Locate the cell with the specified text and output its (X, Y) center coordinate. 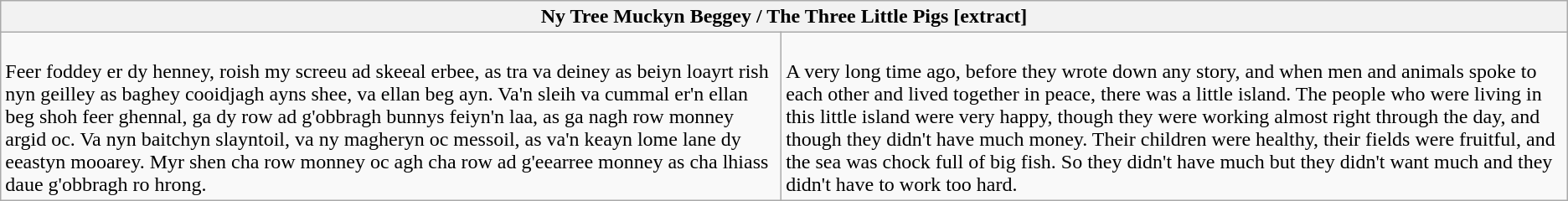
Ny Tree Muckyn Beggey / The Three Little Pigs [extract] (784, 17)
